Capture the cell that displays the provided text and extract its (x, y) central coordinate. 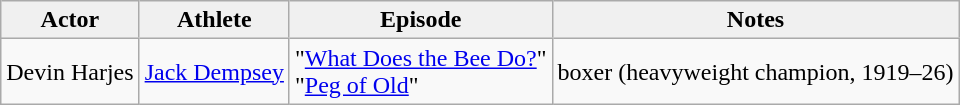
Jack Dempsey (214, 72)
Episode (420, 20)
Athlete (214, 20)
"What Does the Bee Do?""Peg of Old" (420, 72)
Devin Harjes (70, 72)
Notes (756, 20)
boxer (heavyweight champion, 1919–26) (756, 72)
Actor (70, 20)
